Pinpoint the cell where the given text exists, returning its (x, y) midpoint coordinate. 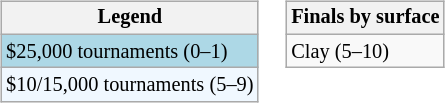
Legend (130, 18)
Finals by surface (365, 18)
Clay (5–10) (365, 51)
$25,000 tournaments (0–1) (130, 51)
$10/15,000 tournaments (5–9) (130, 85)
